Locate the cell with the specified text and output its [x, y] center coordinate. 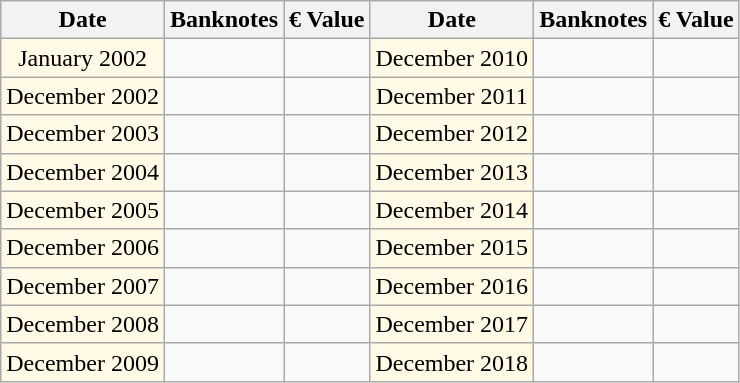
December 2018 [452, 362]
December 2004 [83, 172]
December 2015 [452, 248]
December 2014 [452, 210]
December 2007 [83, 286]
January 2002 [83, 58]
December 2009 [83, 362]
December 2013 [452, 172]
December 2010 [452, 58]
December 2016 [452, 286]
December 2002 [83, 96]
December 2017 [452, 324]
December 2011 [452, 96]
December 2005 [83, 210]
December 2006 [83, 248]
December 2012 [452, 134]
December 2008 [83, 324]
December 2003 [83, 134]
